Locate the cell with the specified text and output its (x, y) center coordinate. 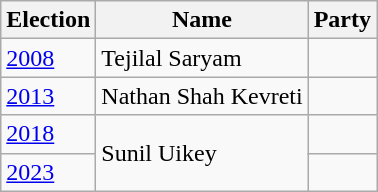
2023 (48, 172)
Sunil Uikey (202, 153)
Tejilal Saryam (202, 58)
2013 (48, 96)
Party (342, 20)
2018 (48, 134)
Name (202, 20)
2008 (48, 58)
Election (48, 20)
Nathan Shah Kevreti (202, 96)
